Provide the (X, Y) coordinate of the cell's center where the given text is located.  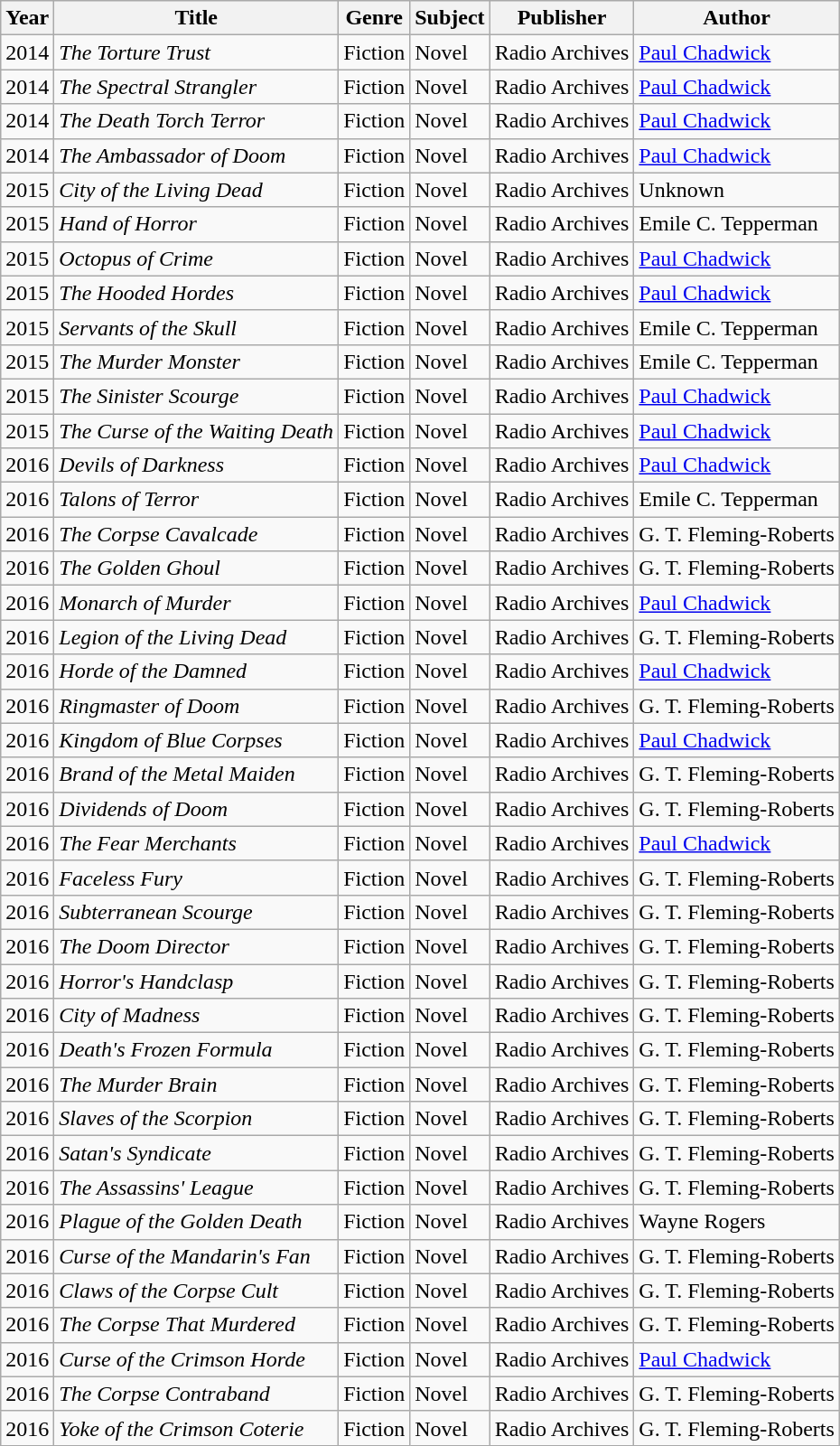
The Hooded Hordes (197, 293)
Ringmaster of Doom (197, 706)
The Corpse Cavalcade (197, 534)
Dividends of Doom (197, 809)
Monarch of Murder (197, 603)
City of the Living Dead (197, 190)
Death's Frozen Formula (197, 1050)
Year (27, 18)
Unknown (737, 190)
Genre (374, 18)
Talons of Terror (197, 500)
The Torture Trust (197, 52)
The Corpse That Murdered (197, 1325)
Faceless Fury (197, 878)
Yoke of the Crimson Coterie (197, 1428)
Satan's Syndicate (197, 1153)
The Death Torch Terror (197, 121)
The Sinister Scourge (197, 396)
Devils of Darkness (197, 465)
Legion of the Living Dead (197, 637)
Plague of the Golden Death (197, 1222)
Curse of the Crimson Horde (197, 1359)
Octopus of Crime (197, 258)
Publisher (562, 18)
Claws of the Corpse Cult (197, 1291)
The Doom Director (197, 946)
The Murder Brain (197, 1084)
Slaves of the Scorpion (197, 1119)
The Curse of the Waiting Death (197, 431)
Curse of the Mandarin's Fan (197, 1256)
Servants of the Skull (197, 327)
The Corpse Contraband (197, 1394)
Title (197, 18)
The Ambassador of Doom (197, 155)
The Spectral Strangler (197, 87)
Hand of Horror (197, 224)
Author (737, 18)
The Murder Monster (197, 361)
City of Madness (197, 1016)
Wayne Rogers (737, 1222)
The Assassins' League (197, 1188)
Subject (450, 18)
Horror's Handclasp (197, 981)
The Golden Ghoul (197, 568)
Brand of the Metal Maiden (197, 775)
The Fear Merchants (197, 843)
Kingdom of Blue Corpses (197, 740)
Horde of the Damned (197, 671)
Subterranean Scourge (197, 912)
